Search for the cell housing the specified text and yield its (X, Y) center coordinate. 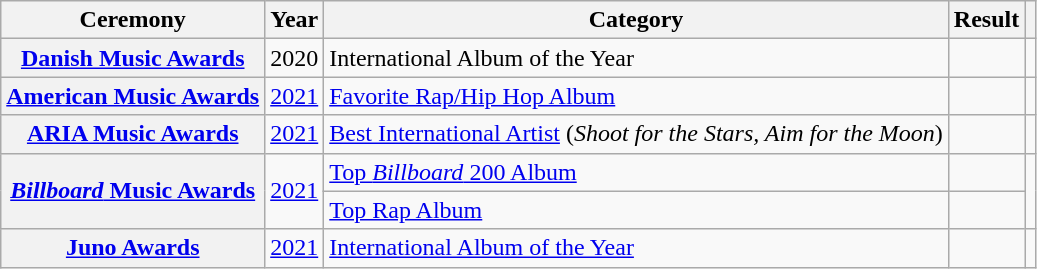
Danish Music Awards (133, 58)
Category (636, 20)
American Music Awards (133, 96)
Result (986, 20)
Billboard Music Awards (133, 191)
Favorite Rap/Hip Hop Album (636, 96)
Ceremony (133, 20)
Best International Artist (Shoot for the Stars, Aim for the Moon) (636, 134)
Year (294, 20)
Top Billboard 200 Album (636, 172)
2020 (294, 58)
ARIA Music Awards (133, 134)
Juno Awards (133, 248)
Top Rap Album (636, 210)
